Scan for the cell matching the given text and deliver its (x, y) coordinate at center. 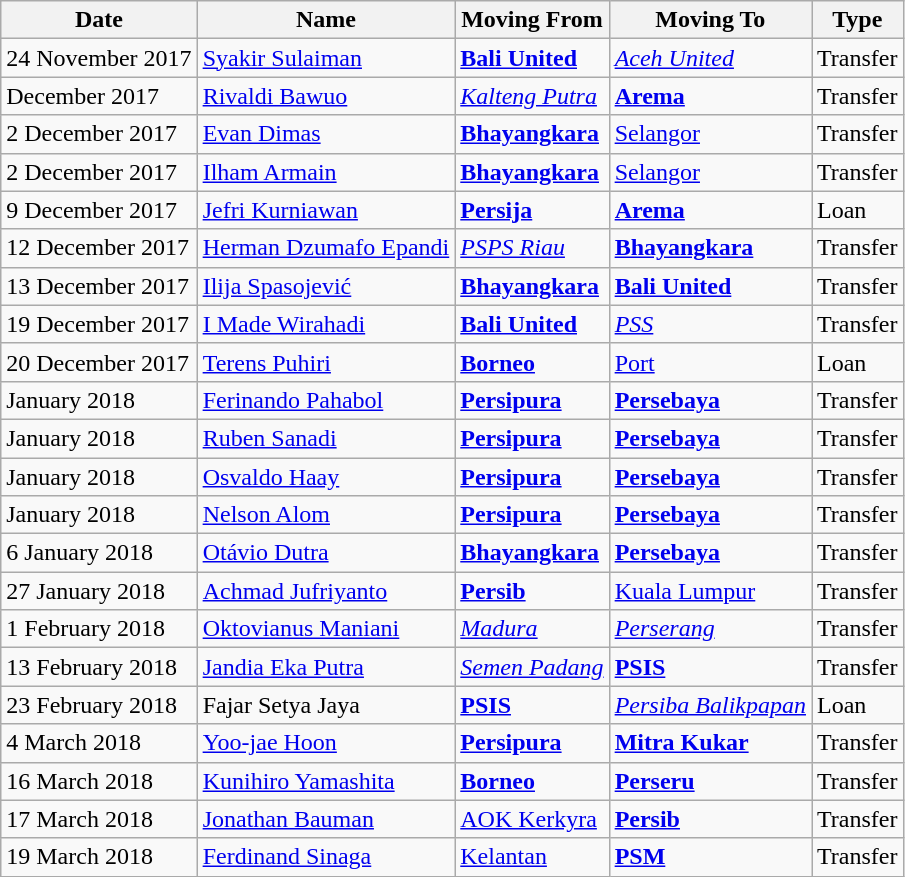
Ferinando Pahabol (326, 400)
Ilham Armain (326, 172)
Fajar Setya Jaya (326, 705)
Date (99, 20)
27 January 2018 (99, 591)
Yoo-jae Hoon (326, 743)
Osvaldo Haay (326, 477)
Perserang (710, 629)
Semen Padang (532, 667)
Achmad Jufriyanto (326, 591)
Name (326, 20)
Herman Dzumafo Epandi (326, 248)
Evan Dimas (326, 134)
December 2017 (99, 96)
Ferdinand Sinaga (326, 857)
I Made Wirahadi (326, 324)
Oktovianus Maniani (326, 629)
Ilija Spasojević (326, 286)
Persija (532, 210)
16 March 2018 (99, 781)
PSPS Riau (532, 248)
Kelantan (532, 857)
Type (858, 20)
Jefri Kurniawan (326, 210)
Aceh United (710, 58)
Persiba Balikpapan (710, 705)
PSS (710, 324)
Syakir Sulaiman (326, 58)
Terens Puhiri (326, 362)
Jandia Eka Putra (326, 667)
Kalteng Putra (532, 96)
PSM (710, 857)
Ruben Sanadi (326, 438)
Nelson Alom (326, 515)
Otávio Dutra (326, 553)
23 February 2018 (99, 705)
12 December 2017 (99, 248)
17 March 2018 (99, 819)
Port (710, 362)
6 January 2018 (99, 553)
Moving To (710, 20)
20 December 2017 (99, 362)
19 December 2017 (99, 324)
13 February 2018 (99, 667)
13 December 2017 (99, 286)
24 November 2017 (99, 58)
AOK Kerkyra (532, 819)
4 March 2018 (99, 743)
Mitra Kukar (710, 743)
Jonathan Bauman (326, 819)
Rivaldi Bawuo (326, 96)
1 February 2018 (99, 629)
Madura (532, 629)
Moving From (532, 20)
9 December 2017 (99, 210)
Perseru (710, 781)
Kuala Lumpur (710, 591)
Kunihiro Yamashita (326, 781)
19 March 2018 (99, 857)
